Extract the [x, y] coordinate from the center of the cell holding the provided text.  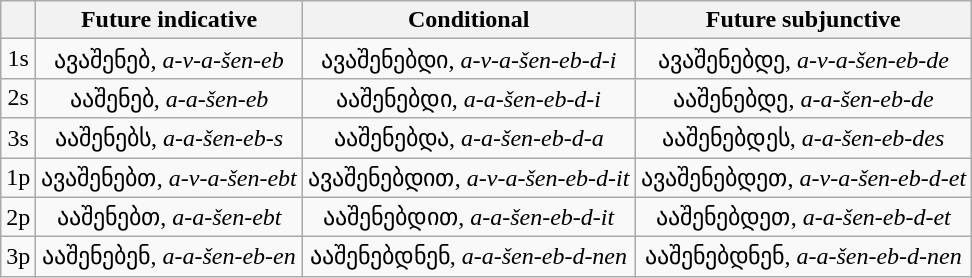
ააშენებს, a-a-šen-eb-s [170, 138]
ააშენებდეთ, a-a-šen-eb-d-et [804, 217]
ააშენებ, a-a-šen-eb [170, 98]
Conditional [468, 20]
ავაშენებდე, a-v-a-šen-eb-de [804, 59]
ააშენებდი, a-a-šen-eb-d-i [468, 98]
2p [18, 217]
ავაშენებდით, a-v-a-šen-eb-d-it [468, 178]
ააშენებდა, a-a-šen-eb-d-a [468, 138]
ააშენებდე, a-a-šen-eb-de [804, 98]
Future indicative [170, 20]
ავაშენებ, a-v-a-šen-eb [170, 59]
ავაშენებდი, a-v-a-šen-eb-d-i [468, 59]
3s [18, 138]
ააშენებთ, a-a-šen-ebt [170, 217]
1s [18, 59]
Future subjunctive [804, 20]
ააშენებდეს, a-a-šen-eb-des [804, 138]
ააშენებენ, a-a-šen-eb-en [170, 257]
ავაშენებთ, a-v-a-šen-ebt [170, 178]
3p [18, 257]
ააშენებდით, a-a-šen-eb-d-it [468, 217]
1p [18, 178]
2s [18, 98]
ავაშენებდეთ, a-v-a-šen-eb-d-et [804, 178]
